Locate the cell with the specified text and output its [X, Y] center coordinate. 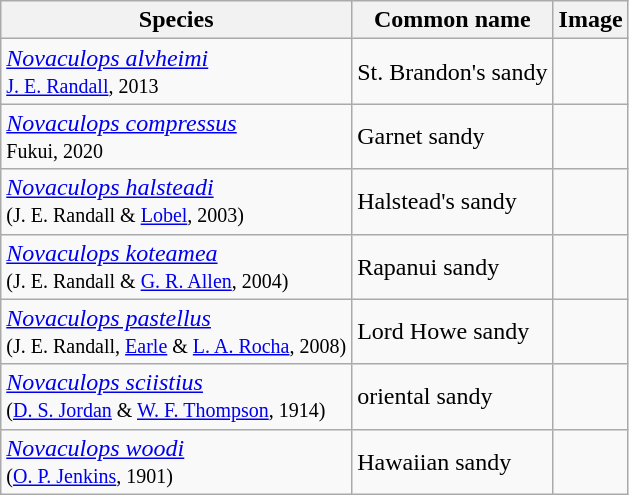
Hawaiian sandy [452, 462]
Halstead's sandy [452, 202]
St. Brandon's sandy [452, 72]
Novaculops pastellus(J. E. Randall, Earle & L. A. Rocha, 2008) [176, 332]
Novaculops sciistius(D. S. Jordan & W. F. Thompson, 1914) [176, 396]
Novaculops koteamea(J. E. Randall & G. R. Allen, 2004) [176, 266]
Novaculops halsteadi(J. E. Randall & Lobel, 2003) [176, 202]
Common name [452, 20]
Image [590, 20]
Species [176, 20]
Novaculops compressusFukui, 2020 [176, 136]
Rapanui sandy [452, 266]
Lord Howe sandy [452, 332]
Novaculops alvheimiJ. E. Randall, 2013 [176, 72]
oriental sandy [452, 396]
Garnet sandy [452, 136]
Novaculops woodi(O. P. Jenkins, 1901) [176, 462]
